Output the (x, y) coordinate of the center of the cell containing the given text.  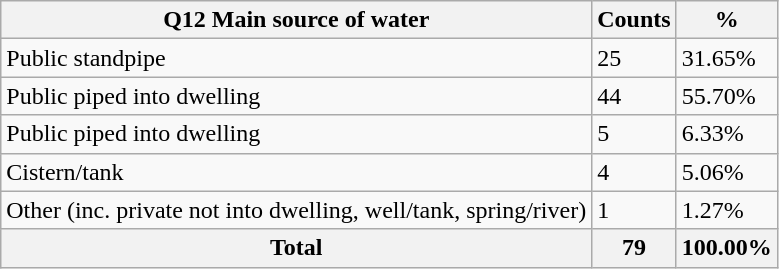
4 (634, 172)
Q12 Main source of water (296, 20)
Counts (634, 20)
79 (634, 248)
1.27% (726, 210)
55.70% (726, 96)
1 (634, 210)
100.00% (726, 248)
5.06% (726, 172)
25 (634, 58)
% (726, 20)
Cistern/tank (296, 172)
5 (634, 134)
Public standpipe (296, 58)
44 (634, 96)
6.33% (726, 134)
31.65% (726, 58)
Other (inc. private not into dwelling, well/tank, spring/river) (296, 210)
Total (296, 248)
